Locate the cell with the specified text and output its (x, y) center coordinate. 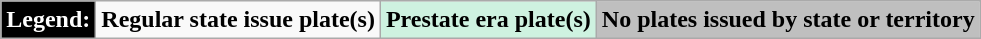
Legend: (48, 20)
Prestate era plate(s) (488, 20)
No plates issued by state or territory (788, 20)
Regular state issue plate(s) (238, 20)
